Pinpoint the cell where the given text exists, returning its (X, Y) midpoint coordinate. 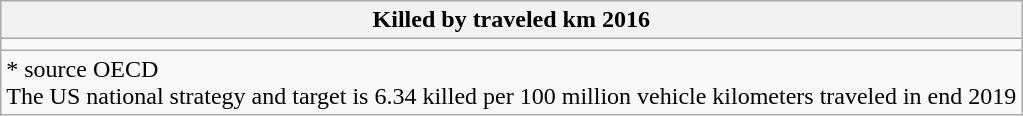
Killed by traveled km 2016 (512, 20)
* source OECDThe US national strategy and target is 6.34 killed per 100 million vehicle kilometers traveled in end 2019 (512, 82)
